Find where the given text appears and provide that cell's center as (x, y) coordinate. 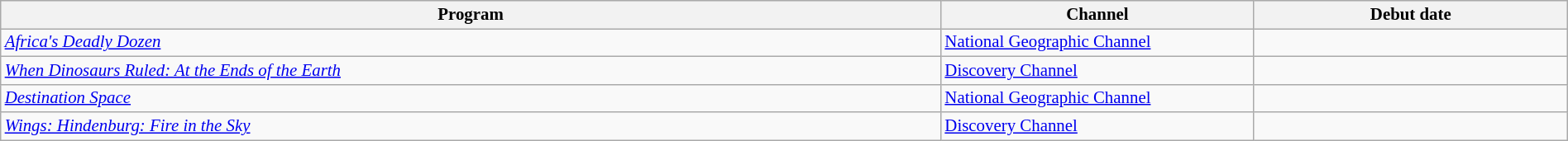
Destination Space (471, 98)
Africa's Deadly Dozen (471, 42)
Wings: Hindenburg: Fire in the Sky (471, 126)
Program (471, 15)
Debut date (1411, 15)
When Dinosaurs Ruled: At the Ends of the Earth (471, 70)
Channel (1097, 15)
